Provide the [x, y] coordinate of the cell's center where the given text is located.  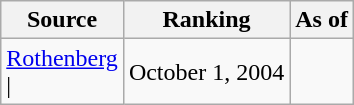
Source [62, 20]
Rothenberg| [62, 72]
As of [322, 20]
October 1, 2004 [206, 72]
Ranking [206, 20]
